Capture the cell that displays the provided text and extract its (x, y) central coordinate. 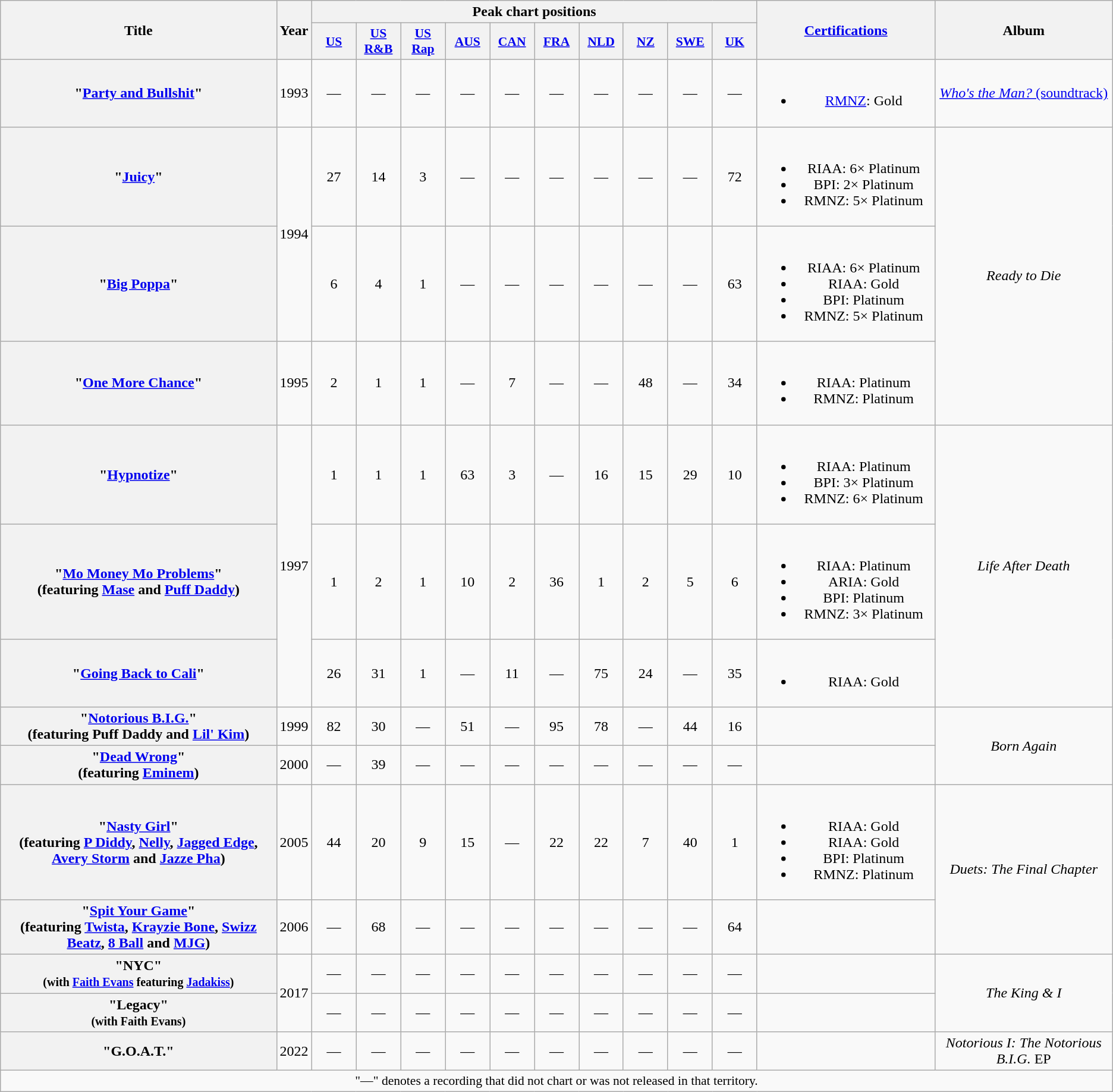
Ready to Die (1024, 276)
40 (690, 842)
"Going Back to Cali" (139, 673)
64 (735, 927)
NLD (602, 42)
RIAA: PlatinumRMNZ: Platinum (845, 383)
Certifications (845, 30)
Who's the Man? (soundtrack) (1024, 93)
2005 (294, 842)
48 (646, 383)
72 (735, 176)
29 (690, 475)
Year (294, 30)
Album (1024, 30)
NZ (646, 42)
SWE (690, 42)
24 (646, 673)
"Hypnotize" (139, 475)
"G.O.A.T." (139, 1052)
Notorious I: The Notorious B.I.G. EP (1024, 1052)
RIAA: GoldRIAA: Gold BPI: PlatinumRMNZ: Platinum (845, 842)
Born Again (1024, 745)
75 (602, 673)
RIAA: PlatinumARIA: GoldBPI: PlatinumRMNZ: 3× Platinum (845, 582)
"—" denotes a recording that did not chart or was not released in that territory. (556, 1081)
RIAA: 6× PlatinumRIAA: Gold BPI: PlatinumRMNZ: 5× Platinum (845, 284)
"Mo Money Mo Problems"(featuring Mase and Puff Daddy) (139, 582)
Life After Death (1024, 566)
68 (378, 927)
82 (334, 726)
95 (556, 726)
AUS (467, 42)
"Dead Wrong" (featuring Eminem) (139, 765)
4 (378, 284)
CAN (513, 42)
34 (735, 383)
"Legacy"(with Faith Evans) (139, 1012)
Duets: The Final Chapter (1024, 869)
"Juicy" (139, 176)
"One More Chance" (139, 383)
35 (735, 673)
"Spit Your Game"(featuring Twista, Krayzie Bone, Swizz Beatz, 8 Ball and MJG) (139, 927)
Peak chart positions (534, 12)
26 (334, 673)
"Notorious B.I.G."(featuring Puff Daddy and Lil' Kim) (139, 726)
1999 (294, 726)
US (334, 42)
Title (139, 30)
14 (378, 176)
"Nasty Girl"(featuring P Diddy, Nelly, Jagged Edge, Avery Storm and Jazze Pha) (139, 842)
The King & I (1024, 993)
36 (556, 582)
9 (423, 842)
31 (378, 673)
78 (602, 726)
"Party and Bullshit" (139, 93)
RIAA: 6× PlatinumBPI: 2× PlatinumRMNZ: 5× Platinum (845, 176)
39 (378, 765)
"Big Poppa" (139, 284)
2006 (294, 927)
"NYC"(with Faith Evans featuring Jadakiss) (139, 974)
US R&B (378, 42)
RIAA: PlatinumBPI: 3× PlatinumRMNZ: 6× Platinum (845, 475)
1997 (294, 566)
1995 (294, 383)
FRA (556, 42)
2022 (294, 1052)
2017 (294, 993)
11 (513, 673)
30 (378, 726)
RIAA: Gold (845, 673)
US Rap (423, 42)
1993 (294, 93)
20 (378, 842)
27 (334, 176)
RMNZ: Gold (845, 93)
5 (690, 582)
51 (467, 726)
1994 (294, 234)
2000 (294, 765)
UK (735, 42)
